Locate the cell with the specified text and output its [x, y] center coordinate. 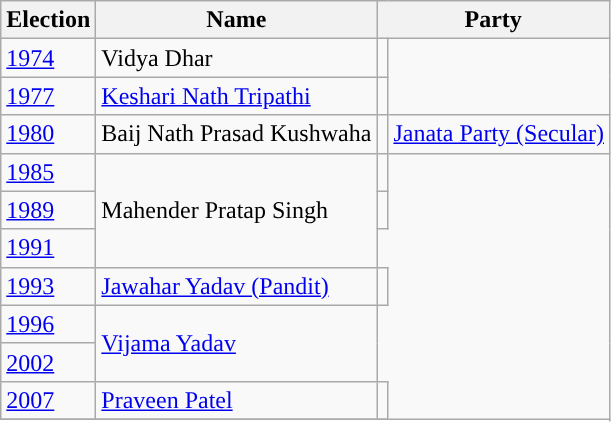
1989 [48, 210]
Praveen Patel [236, 400]
1993 [48, 286]
Baij Nath Prasad Kushwaha [236, 134]
2002 [48, 362]
1974 [48, 58]
1985 [48, 172]
1977 [48, 96]
Keshari Nath Tripathi [236, 96]
Party [494, 20]
1980 [48, 134]
2007 [48, 400]
1991 [48, 248]
Jawahar Yadav (Pandit) [236, 286]
Janata Party (Secular) [499, 134]
Vijama Yadav [236, 343]
Election [48, 20]
Mahender Pratap Singh [236, 210]
1996 [48, 324]
Vidya Dhar [236, 58]
Name [236, 20]
